Extract the (x, y) coordinate from the center of the cell holding the provided text.  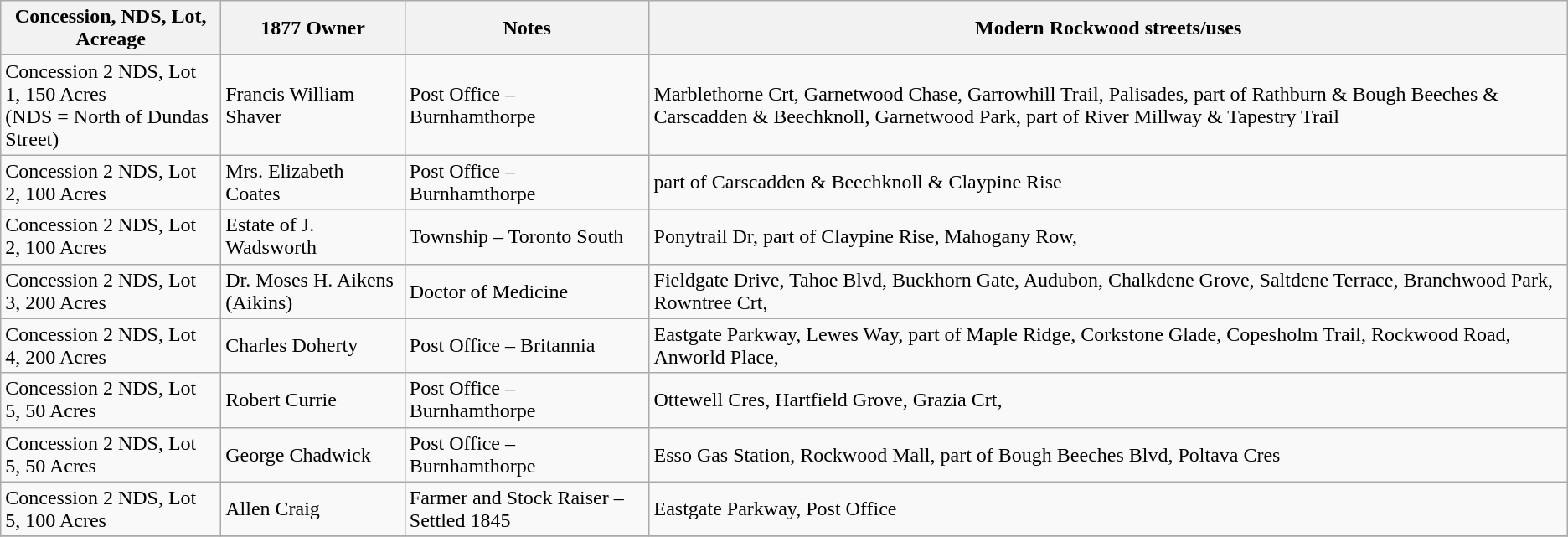
Francis William Shaver (313, 106)
Estate of J. Wadsworth (313, 236)
Modern Rockwood streets/uses (1108, 28)
Robert Currie (313, 400)
Concession 2 NDS, Lot 5, 100 Acres (111, 509)
Concession 2 NDS, Lot 3, 200 Acres (111, 292)
Eastgate Parkway, Post Office (1108, 509)
Concession, NDS, Lot, Acreage (111, 28)
Mrs. Elizabeth Coates (313, 183)
Fieldgate Drive, Tahoe Blvd, Buckhorn Gate, Audubon, Chalkdene Grove, Saltdene Terrace, Branchwood Park, Rowntree Crt, (1108, 292)
Eastgate Parkway, Lewes Way, part of Maple Ridge, Corkstone Glade, Copesholm Trail, Rockwood Road, Anworld Place, (1108, 345)
George Chadwick (313, 454)
Farmer and Stock Raiser – Settled 1845 (527, 509)
Post Office – Britannia (527, 345)
Ottewell Cres, Hartfield Grove, Grazia Crt, (1108, 400)
Allen Craig (313, 509)
part of Carscadden & Beechknoll & Claypine Rise (1108, 183)
Township – Toronto South (527, 236)
Dr. Moses H. Aikens (Aikins) (313, 292)
Doctor of Medicine (527, 292)
Concession 2 NDS, Lot 1, 150 Acres(NDS = North of Dundas Street) (111, 106)
Charles Doherty (313, 345)
Concession 2 NDS, Lot 4, 200 Acres (111, 345)
Esso Gas Station, Rockwood Mall, part of Bough Beeches Blvd, Poltava Cres (1108, 454)
1877 Owner (313, 28)
Notes (527, 28)
Ponytrail Dr, part of Claypine Rise, Mahogany Row, (1108, 236)
